Locate the cell with the specified text and output its [x, y] center coordinate. 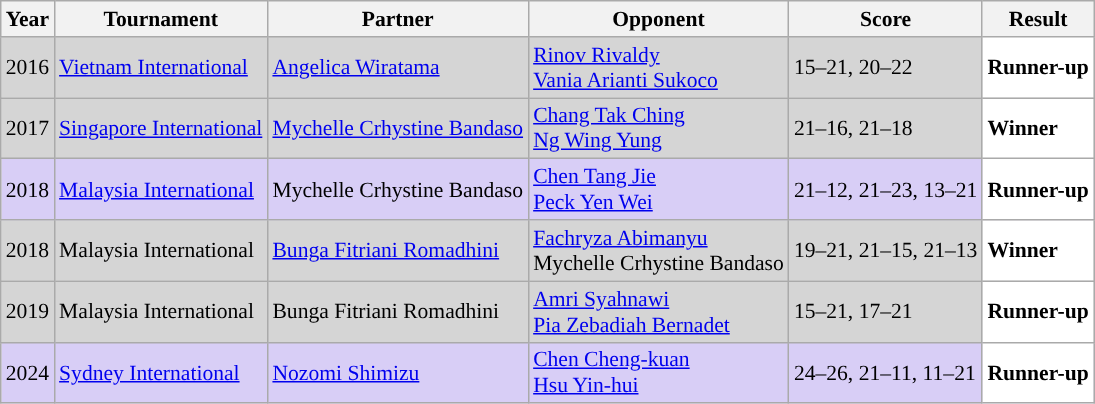
Vietnam International [160, 68]
19–21, 21–15, 21–13 [886, 250]
Chen Tang Jie Peck Yen Wei [658, 190]
2019 [28, 312]
Sydney International [160, 372]
15–21, 20–22 [886, 68]
Chang Tak Ching Ng Wing Yung [658, 128]
Rinov Rivaldy Vania Arianti Sukoco [658, 68]
Year [28, 19]
Angelica Wiratama [398, 68]
Amri Syahnawi Pia Zebadiah Bernadet [658, 312]
21–16, 21–18 [886, 128]
24–26, 21–11, 11–21 [886, 372]
Partner [398, 19]
Fachryza Abimanyu Mychelle Crhystine Bandaso [658, 250]
Result [1038, 19]
21–12, 21–23, 13–21 [886, 190]
2017 [28, 128]
2016 [28, 68]
Nozomi Shimizu [398, 372]
15–21, 17–21 [886, 312]
Singapore International [160, 128]
Score [886, 19]
Opponent [658, 19]
2024 [28, 372]
Chen Cheng-kuan Hsu Yin-hui [658, 372]
Tournament [160, 19]
